Return the [x, y] coordinate for the center point of the cell that contains the specified text.  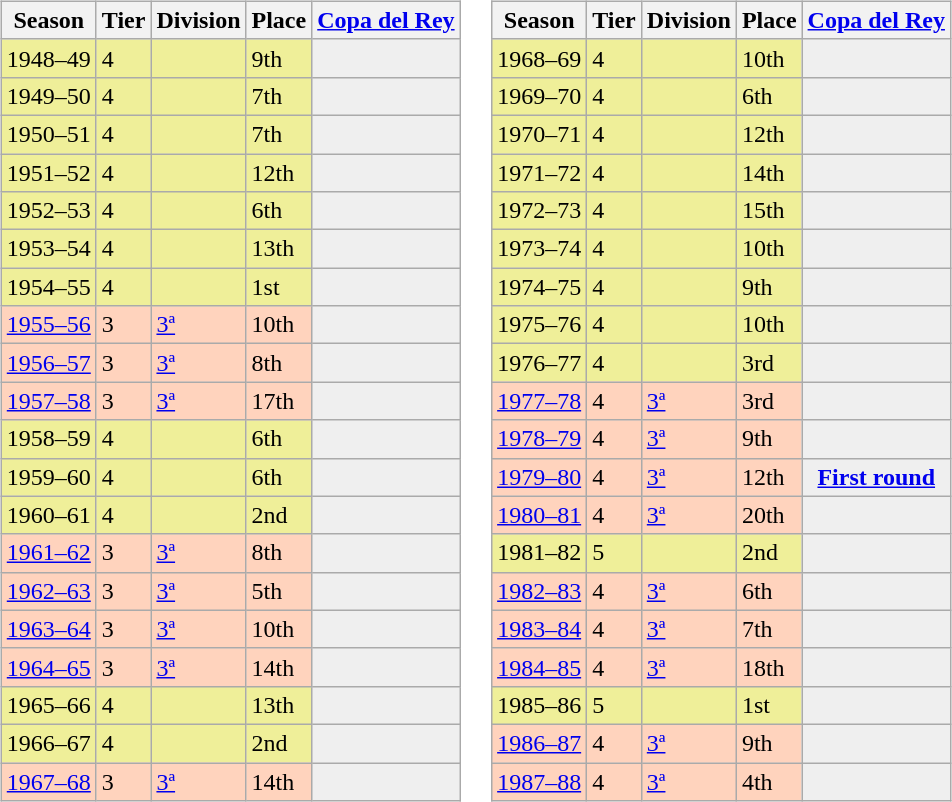
1951–52 [48, 173]
1963–64 [48, 629]
1950–51 [48, 134]
1979–80 [540, 477]
1978–79 [540, 439]
1952–53 [48, 211]
1985–86 [540, 705]
1969–70 [540, 96]
1957–58 [48, 401]
18th [769, 667]
1959–60 [48, 477]
1980–81 [540, 515]
1974–75 [540, 287]
1976–77 [540, 363]
20th [769, 515]
1955–56 [48, 325]
5th [279, 591]
1965–66 [48, 705]
1982–83 [540, 591]
1948–49 [48, 58]
1983–84 [540, 629]
1972–73 [540, 211]
1968–69 [540, 58]
1964–65 [48, 667]
1956–57 [48, 363]
1967–68 [48, 781]
1961–62 [48, 553]
1977–78 [540, 401]
1962–63 [48, 591]
1984–85 [540, 667]
15th [769, 211]
1958–59 [48, 439]
1975–76 [540, 325]
4th [769, 781]
1971–72 [540, 173]
First round [876, 477]
1949–50 [48, 96]
17th [279, 401]
1987–88 [540, 781]
1973–74 [540, 249]
1966–67 [48, 743]
1986–87 [540, 743]
1981–82 [540, 553]
1960–61 [48, 515]
1970–71 [540, 134]
1953–54 [48, 249]
1954–55 [48, 287]
